For the text-containing cell, return its midpoint in (x, y) coordinate format. 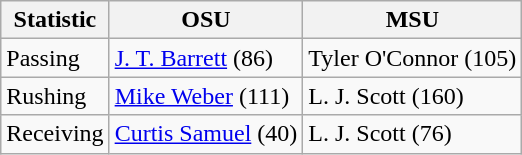
L. J. Scott (76) (412, 134)
Passing (55, 58)
L. J. Scott (160) (412, 96)
Curtis Samuel (40) (206, 134)
Statistic (55, 20)
Receiving (55, 134)
J. T. Barrett (86) (206, 58)
Rushing (55, 96)
OSU (206, 20)
Tyler O'Connor (105) (412, 58)
Mike Weber (111) (206, 96)
MSU (412, 20)
